Pinpoint the cell where the given text exists, returning its [x, y] midpoint coordinate. 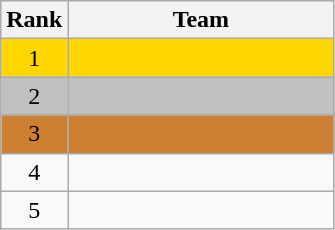
4 [34, 172]
Rank [34, 20]
2 [34, 96]
1 [34, 58]
5 [34, 210]
3 [34, 134]
Team [201, 20]
